For the text-containing cell, return its midpoint in (x, y) coordinate format. 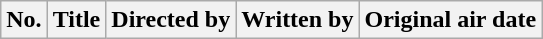
Directed by (171, 20)
Original air date (450, 20)
Written by (298, 20)
No. (24, 20)
Title (76, 20)
